Return (x, y) of the center of cell containing provided text 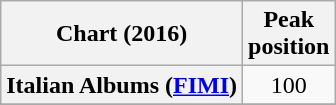
100 (289, 85)
Chart (2016) (122, 34)
Peak position (289, 34)
Italian Albums (FIMI) (122, 85)
